From the cell containing the given text, extract its center point as (X, Y) coordinate. 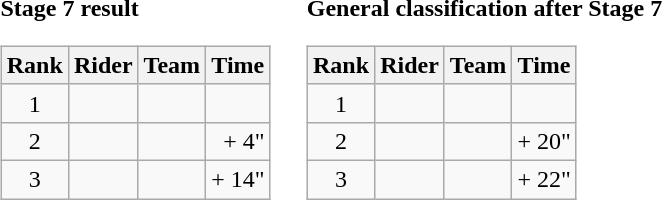
+ 22" (544, 179)
+ 14" (238, 179)
+ 20" (544, 141)
+ 4" (238, 141)
